Return the [X, Y] coordinate for the center point of the cell that contains the specified text.  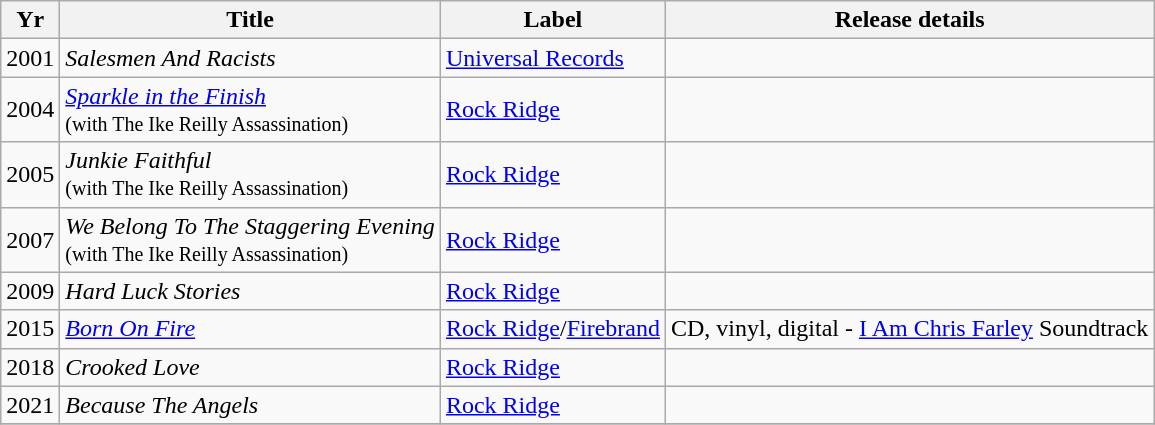
Hard Luck Stories [250, 291]
2007 [30, 240]
2009 [30, 291]
Label [552, 20]
Title [250, 20]
Because The Angels [250, 405]
Universal Records [552, 58]
Release details [909, 20]
Salesmen And Racists [250, 58]
Rock Ridge/Firebrand [552, 329]
2021 [30, 405]
2018 [30, 367]
Born On Fire [250, 329]
Sparkle in the Finish(with The Ike Reilly Assassination) [250, 110]
We Belong To The Staggering Evening(with The Ike Reilly Assassination) [250, 240]
2015 [30, 329]
Yr [30, 20]
Crooked Love [250, 367]
2001 [30, 58]
CD, vinyl, digital - I Am Chris Farley Soundtrack [909, 329]
2004 [30, 110]
Junkie Faithful(with The Ike Reilly Assassination) [250, 174]
2005 [30, 174]
